For the text-containing cell, return its midpoint in [X, Y] coordinate format. 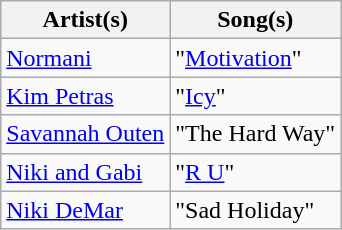
"Sad Holiday" [256, 210]
Savannah Outen [86, 134]
Normani [86, 58]
Artist(s) [86, 20]
Niki DeMar [86, 210]
Kim Petras [86, 96]
Song(s) [256, 20]
Niki and Gabi [86, 172]
"Motivation" [256, 58]
"Icy" [256, 96]
"R U" [256, 172]
"The Hard Way" [256, 134]
